For the text-containing cell, return its midpoint in [X, Y] coordinate format. 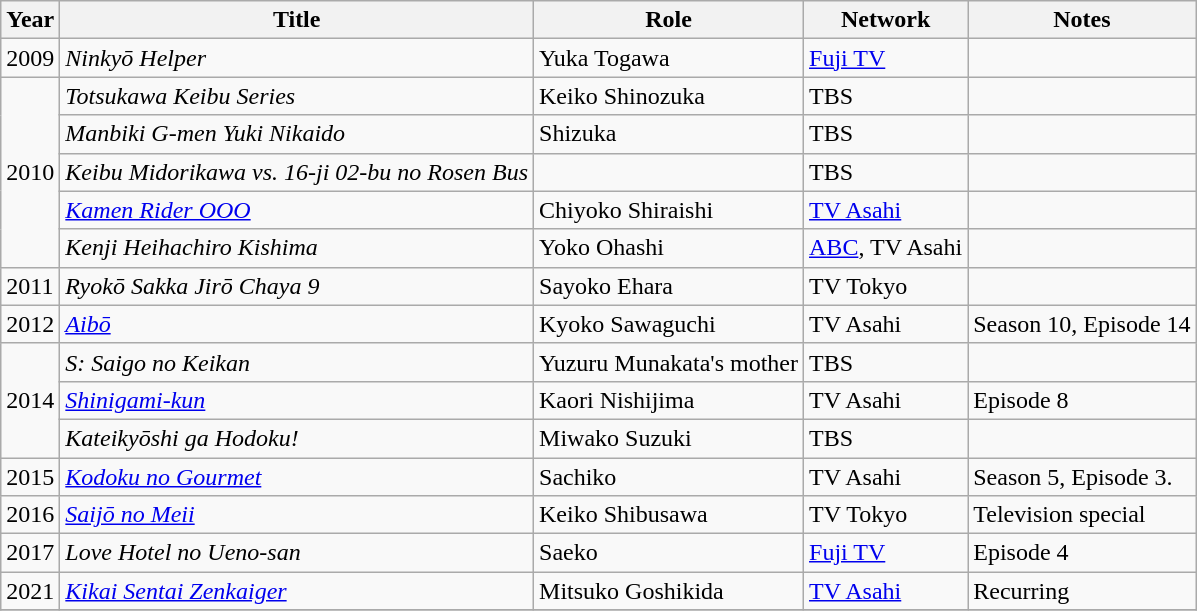
Shizuka [669, 134]
Ninkyō Helper [297, 58]
2015 [30, 477]
Saijō no Meii [297, 515]
Keibu Midorikawa vs. 16-ji 02-bu no Rosen Bus [297, 172]
Aibō [297, 324]
Keiko Shinozuka [669, 96]
S: Saigo no Keikan [297, 362]
Kaori Nishijima [669, 400]
Saeko [669, 553]
Yuka Togawa [669, 58]
Kenji Heihachiro Kishima [297, 248]
Miwako Suzuki [669, 438]
Ryokō Sakka Jirō Chaya 9 [297, 286]
Kikai Sentai Zenkaiger [297, 591]
Role [669, 20]
Shinigami-kun [297, 400]
Totsukawa Keibu Series [297, 96]
Year [30, 20]
Keiko Shibusawa [669, 515]
Yoko Ohashi [669, 248]
2010 [30, 172]
2021 [30, 591]
Episode 8 [1082, 400]
Title [297, 20]
Sachiko [669, 477]
Manbiki G-men Yuki Nikaido [297, 134]
Love Hotel no Ueno-san [297, 553]
2011 [30, 286]
Notes [1082, 20]
Kodoku no Gourmet [297, 477]
ABC, TV Asahi [886, 248]
Network [886, 20]
2017 [30, 553]
Yuzuru Munakata's mother [669, 362]
Sayoko Ehara [669, 286]
2014 [30, 400]
Kyoko Sawaguchi [669, 324]
Kamen Rider OOO [297, 210]
2012 [30, 324]
Season 10, Episode 14 [1082, 324]
Episode 4 [1082, 553]
Mitsuko Goshikida [669, 591]
Television special [1082, 515]
Recurring [1082, 591]
Kateikyōshi ga Hodoku! [297, 438]
Chiyoko Shiraishi [669, 210]
2016 [30, 515]
2009 [30, 58]
Season 5, Episode 3. [1082, 477]
